Pinpoint the cell where the given text exists, returning its (X, Y) midpoint coordinate. 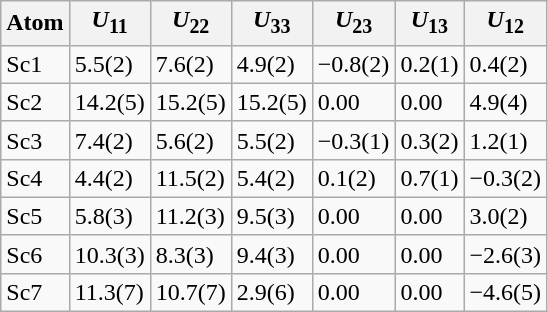
Atom (35, 23)
U33 (272, 23)
9.5(3) (272, 216)
2.9(6) (272, 292)
0.3(2) (430, 140)
3.0(2) (506, 216)
Sc5 (35, 216)
0.4(2) (506, 64)
4.9(4) (506, 102)
0.2(1) (430, 64)
8.3(3) (190, 254)
11.3(7) (110, 292)
0.7(1) (430, 178)
U12 (506, 23)
4.4(2) (110, 178)
5.6(2) (190, 140)
10.7(7) (190, 292)
Sc4 (35, 178)
5.4(2) (272, 178)
−4.6(5) (506, 292)
U23 (354, 23)
−0.3(2) (506, 178)
0.1(2) (354, 178)
14.2(5) (110, 102)
10.3(3) (110, 254)
11.2(3) (190, 216)
−0.8(2) (354, 64)
1.2(1) (506, 140)
4.9(2) (272, 64)
5.8(3) (110, 216)
7.6(2) (190, 64)
U22 (190, 23)
Sc3 (35, 140)
11.5(2) (190, 178)
−0.3(1) (354, 140)
−2.6(3) (506, 254)
Sc2 (35, 102)
Sc7 (35, 292)
Sc1 (35, 64)
Sc6 (35, 254)
7.4(2) (110, 140)
U13 (430, 23)
9.4(3) (272, 254)
U11 (110, 23)
